Pinpoint the cell where the given text exists, returning its (x, y) midpoint coordinate. 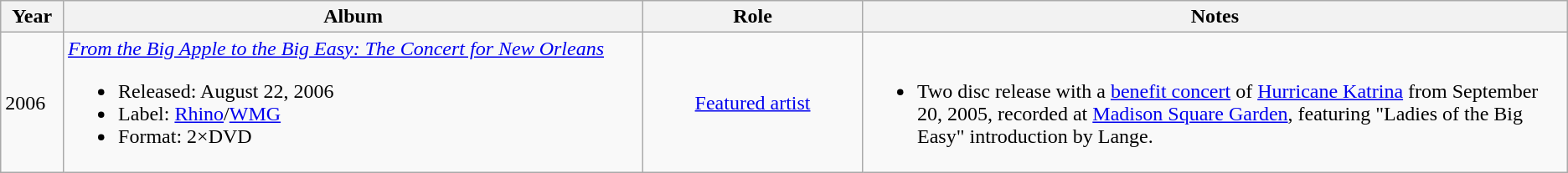
Role (753, 17)
Featured artist (753, 102)
2006 (32, 102)
Notes (1215, 17)
From the Big Apple to the Big Easy: The Concert for New OrleansReleased: August 22, 2006Label: Rhino/WMGFormat: 2×DVD (353, 102)
Album (353, 17)
Year (32, 17)
